Output the [x, y] coordinate of the center of the cell containing the given text.  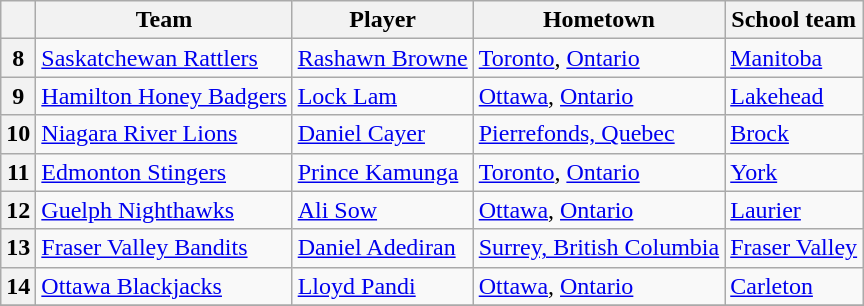
Rashawn Browne [382, 58]
School team [794, 20]
Pierrefonds, Quebec [599, 134]
Ali Sow [382, 210]
11 [18, 172]
York [794, 172]
Daniel Adediran [382, 248]
Team [164, 20]
Manitoba [794, 58]
9 [18, 96]
Prince Kamunga [382, 172]
Carleton [794, 286]
Ottawa Blackjacks [164, 286]
Fraser Valley [794, 248]
Edmonton Stingers [164, 172]
Saskatchewan Rattlers [164, 58]
Lloyd Pandi [382, 286]
Brock [794, 134]
Daniel Cayer [382, 134]
Lakehead [794, 96]
Player [382, 20]
10 [18, 134]
13 [18, 248]
Hometown [599, 20]
Hamilton Honey Badgers [164, 96]
Guelph Nighthawks [164, 210]
Lock Lam [382, 96]
Surrey, British Columbia [599, 248]
12 [18, 210]
Fraser Valley Bandits [164, 248]
8 [18, 58]
Niagara River Lions [164, 134]
14 [18, 286]
Laurier [794, 210]
